From the cell containing the given text, extract its center point as (X, Y) coordinate. 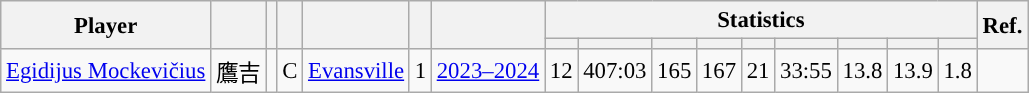
Egidijus Mockevičius (106, 71)
13.9 (913, 71)
Evansville (356, 71)
2023–2024 (488, 71)
Statistics (762, 20)
165 (674, 71)
167 (720, 71)
1 (420, 71)
13.8 (862, 71)
Ref. (1002, 25)
鷹吉 (239, 71)
12 (562, 71)
21 (758, 71)
C (290, 71)
407:03 (615, 71)
Player (106, 25)
33:55 (806, 71)
1.8 (958, 71)
